Extract the (x, y) coordinate from the center of the cell holding the provided text.  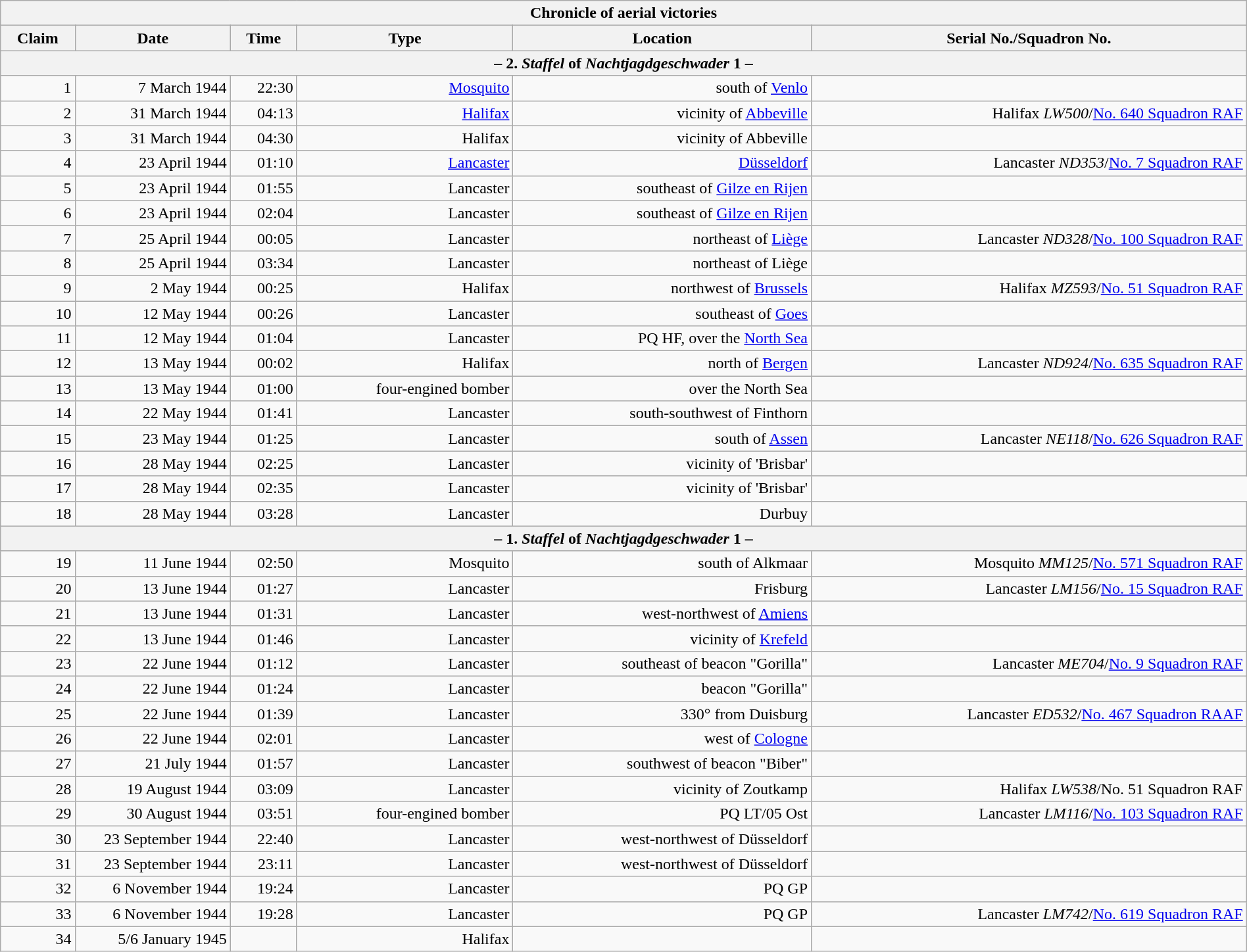
Lancaster ND353/No. 7 Squadron RAF (1029, 163)
vicinity of Krefeld (662, 638)
southeast of Goes (662, 314)
04:30 (263, 138)
03:28 (263, 513)
5 (38, 188)
30 August 1944 (153, 814)
Lancaster LM116/No. 103 Squadron RAF (1029, 814)
over the North Sea (662, 389)
01:12 (263, 663)
Frisburg (662, 588)
west-northwest of Amiens (662, 613)
4 (38, 163)
5/6 January 1945 (153, 939)
02:50 (263, 563)
13 (38, 389)
19:28 (263, 914)
Serial No./Squadron No. (1029, 38)
14 (38, 414)
16 (38, 464)
01:10 (263, 163)
22:40 (263, 839)
– 1. Staffel of Nachtjagdgeschwader 1 – (623, 538)
15 (38, 439)
Lancaster ME704/No. 9 Squadron RAF (1029, 663)
330° from Duisburg (662, 713)
02:35 (263, 488)
02:25 (263, 464)
02:04 (263, 213)
01:39 (263, 713)
Mosquito MM125/No. 571 Squadron RAF (1029, 563)
27 (38, 764)
Date (153, 38)
01:25 (263, 439)
3 (38, 138)
north of Bergen (662, 364)
west of Cologne (662, 739)
Lancaster LM742/No. 619 Squadron RAF (1029, 914)
Lancaster ND328/No. 100 Squadron RAF (1029, 238)
22:30 (263, 88)
03:51 (263, 814)
19 August 1944 (153, 789)
32 (38, 889)
12 (38, 364)
04:13 (263, 113)
33 (38, 914)
01:55 (263, 188)
vicinity of Zoutkamp (662, 789)
19:24 (263, 889)
2 (38, 113)
00:05 (263, 238)
Halifax MZ593/No. 51 Squadron RAF (1029, 288)
23 (38, 663)
Halifax LW500/No. 640 Squadron RAF (1029, 113)
southwest of beacon "Biber" (662, 764)
17 (38, 488)
8 (38, 263)
01:57 (263, 764)
01:46 (263, 638)
01:04 (263, 339)
01:41 (263, 414)
01:00 (263, 389)
00:26 (263, 314)
Durbuy (662, 513)
south of Venlo (662, 88)
south-southwest of Finthorn (662, 414)
26 (38, 739)
28 (38, 789)
11 June 1944 (153, 563)
Lancaster ND924/No. 635 Squadron RAF (1029, 364)
23:11 (263, 864)
Lancaster NE118/No. 626 Squadron RAF (1029, 439)
03:34 (263, 263)
00:02 (263, 364)
31 (38, 864)
south of Assen (662, 439)
23 May 1944 (153, 439)
Time (263, 38)
02:01 (263, 739)
21 (38, 613)
Lancaster ED532/No. 467 Squadron RAAF (1029, 713)
11 (38, 339)
22 (38, 638)
Chronicle of aerial victories (623, 13)
Halifax LW538/No. 51 Squadron RAF (1029, 789)
20 (38, 588)
PQ LT/05 Ost (662, 814)
Lancaster LM156/No. 15 Squadron RAF (1029, 588)
PQ HF, over the North Sea (662, 339)
01:24 (263, 688)
south of Alkmaar (662, 563)
01:27 (263, 588)
9 (38, 288)
24 (38, 688)
Düsseldorf (662, 163)
northwest of Brussels (662, 288)
1 (38, 88)
03:09 (263, 789)
Location (662, 38)
Claim (38, 38)
10 (38, 314)
22 May 1944 (153, 414)
southeast of beacon "Gorilla" (662, 663)
34 (38, 939)
7 (38, 238)
19 (38, 563)
01:31 (263, 613)
– 2. Staffel of Nachtjagdgeschwader 1 – (623, 63)
21 July 1944 (153, 764)
beacon "Gorilla" (662, 688)
25 (38, 713)
18 (38, 513)
2 May 1944 (153, 288)
7 March 1944 (153, 88)
00:25 (263, 288)
29 (38, 814)
6 (38, 213)
30 (38, 839)
Type (405, 38)
